Identify which cell holds the provided text, then report its (X, Y) central coordinate. 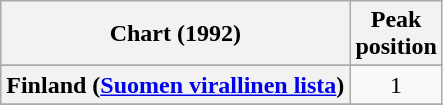
Finland (Suomen virallinen lista) (176, 85)
1 (396, 85)
Chart (1992) (176, 34)
Peakposition (396, 34)
